Provide the (X, Y) coordinate of the cell's center where the given text is located.  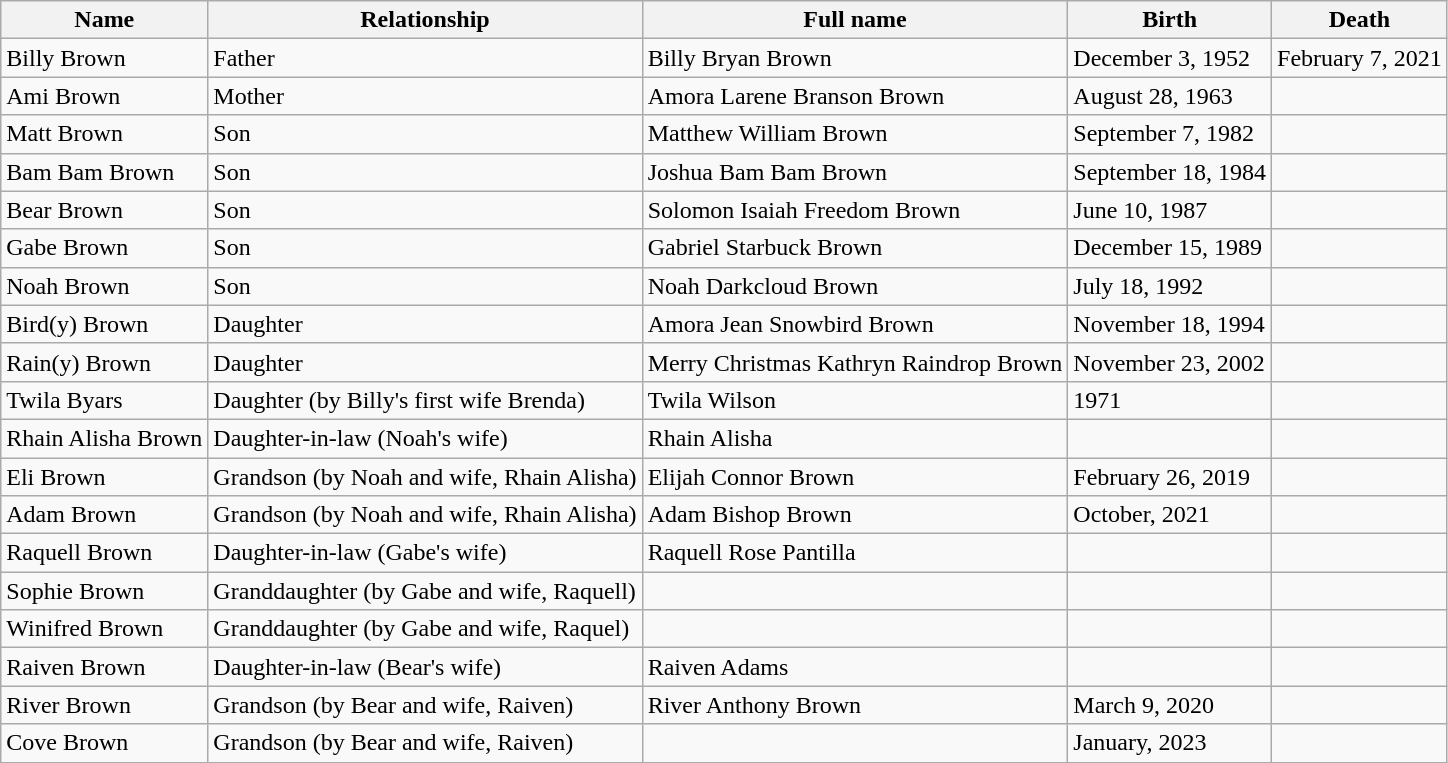
October, 2021 (1170, 515)
Joshua Bam Bam Brown (855, 172)
February 7, 2021 (1360, 58)
June 10, 1987 (1170, 210)
Cove Brown (104, 743)
River Brown (104, 705)
Adam Bishop Brown (855, 515)
Elijah Connor Brown (855, 477)
February 26, 2019 (1170, 477)
August 28, 1963 (1170, 96)
Noah Darkcloud Brown (855, 286)
Death (1360, 20)
Bam Bam Brown (104, 172)
Noah Brown (104, 286)
Rhain Alisha (855, 438)
Name (104, 20)
Granddaughter (by Gabe and wife, Raquel) (425, 629)
Raquell Rose Pantilla (855, 553)
Matthew William Brown (855, 134)
Amora Larene Branson Brown (855, 96)
Adam Brown (104, 515)
Twila Byars (104, 400)
Relationship (425, 20)
Amora Jean Snowbird Brown (855, 324)
November 18, 1994 (1170, 324)
September 18, 1984 (1170, 172)
December 3, 1952 (1170, 58)
November 23, 2002 (1170, 362)
Bird(y) Brown (104, 324)
September 7, 1982 (1170, 134)
Solomon Isaiah Freedom Brown (855, 210)
Raiven Brown (104, 667)
Daughter (by Billy's first wife Brenda) (425, 400)
Merry Christmas Kathryn Raindrop Brown (855, 362)
December 15, 1989 (1170, 248)
Eli Brown (104, 477)
Mother (425, 96)
Ami Brown (104, 96)
Gabriel Starbuck Brown (855, 248)
1971 (1170, 400)
Billy Brown (104, 58)
Granddaughter (by Gabe and wife, Raquell) (425, 591)
River Anthony Brown (855, 705)
July 18, 1992 (1170, 286)
Matt Brown (104, 134)
Rain(y) Brown (104, 362)
Gabe Brown (104, 248)
Father (425, 58)
Winifred Brown (104, 629)
March 9, 2020 (1170, 705)
Birth (1170, 20)
Sophie Brown (104, 591)
Billy Bryan Brown (855, 58)
Bear Brown (104, 210)
January, 2023 (1170, 743)
Raiven Adams (855, 667)
Twila Wilson (855, 400)
Daughter-in-law (Bear's wife) (425, 667)
Daughter-in-law (Noah's wife) (425, 438)
Daughter-in-law (Gabe's wife) (425, 553)
Raquell Brown (104, 553)
Rhain Alisha Brown (104, 438)
Full name (855, 20)
